Find where the given text appears and provide that cell's center as [x, y] coordinate. 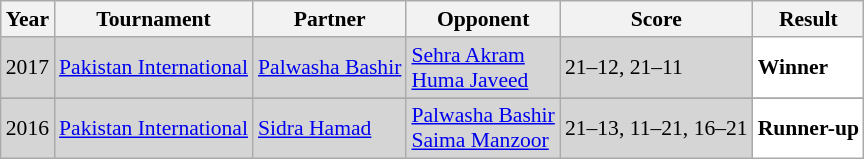
Opponent [482, 19]
Partner [330, 19]
Winner [808, 68]
Palwasha Bashir Saima Manzoor [482, 128]
Tournament [154, 19]
Sehra Akram Huma Javeed [482, 68]
2016 [28, 128]
Sidra Hamad [330, 128]
Runner-up [808, 128]
21–13, 11–21, 16–21 [656, 128]
Score [656, 19]
2017 [28, 68]
21–12, 21–11 [656, 68]
Palwasha Bashir [330, 68]
Year [28, 19]
Result [808, 19]
